Capture the cell that displays the provided text and extract its (x, y) central coordinate. 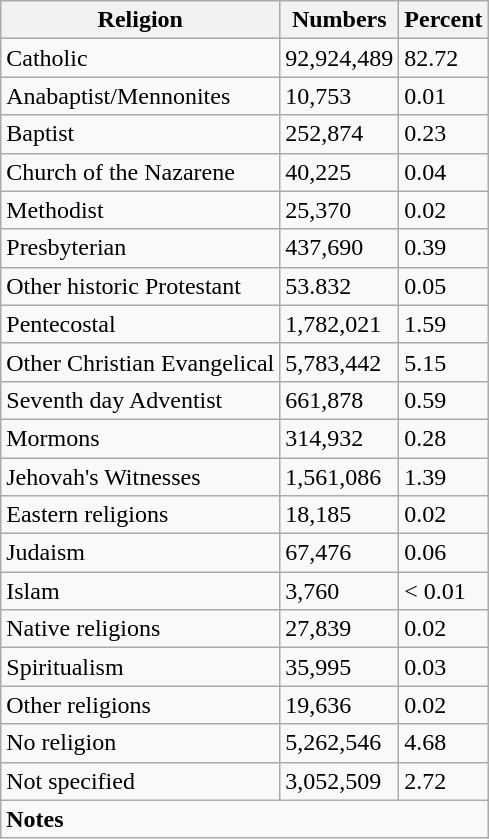
5.15 (444, 362)
82.72 (444, 58)
Not specified (140, 781)
Religion (140, 20)
19,636 (340, 705)
Spiritualism (140, 667)
0.04 (444, 172)
Mormons (140, 438)
1.59 (444, 324)
Baptist (140, 134)
Other Christian Evangelical (140, 362)
Judaism (140, 553)
0.39 (444, 248)
92,924,489 (340, 58)
Presbyterian (140, 248)
25,370 (340, 210)
3,760 (340, 591)
314,932 (340, 438)
3,052,509 (340, 781)
Pentecostal (140, 324)
661,878 (340, 400)
Church of the Nazarene (140, 172)
4.68 (444, 743)
35,995 (340, 667)
1,561,086 (340, 477)
0.05 (444, 286)
Numbers (340, 20)
1,782,021 (340, 324)
437,690 (340, 248)
< 0.01 (444, 591)
10,753 (340, 96)
Native religions (140, 629)
Notes (244, 819)
Other religions (140, 705)
0.06 (444, 553)
0.59 (444, 400)
0.28 (444, 438)
0.03 (444, 667)
53.832 (340, 286)
0.23 (444, 134)
18,185 (340, 515)
252,874 (340, 134)
40,225 (340, 172)
5,262,546 (340, 743)
5,783,442 (340, 362)
Jehovah's Witnesses (140, 477)
Percent (444, 20)
Anabaptist/Mennonites (140, 96)
Eastern religions (140, 515)
No religion (140, 743)
Other historic Protestant (140, 286)
Seventh day Adventist (140, 400)
67,476 (340, 553)
2.72 (444, 781)
Islam (140, 591)
0.01 (444, 96)
Catholic (140, 58)
Methodist (140, 210)
27,839 (340, 629)
1.39 (444, 477)
